Find where the given text appears and provide that cell's center as [x, y] coordinate. 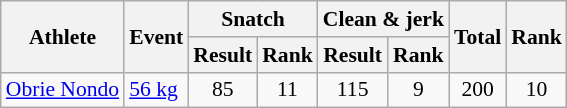
200 [478, 90]
85 [222, 90]
Snatch [252, 19]
Clean & jerk [384, 19]
115 [353, 90]
Total [478, 36]
9 [418, 90]
Athlete [62, 36]
Obrie Nondo [62, 90]
56 kg [156, 90]
10 [536, 90]
Event [156, 36]
11 [288, 90]
